Locate the cell with the specified text and output its [X, Y] center coordinate. 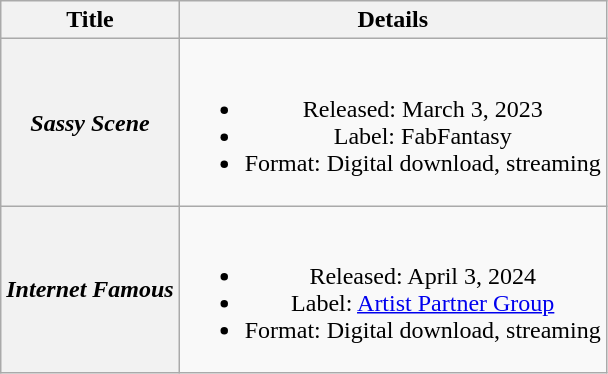
Details [392, 20]
Title [90, 20]
Released: March 3, 2023Label: FabFantasyFormat: Digital download, streaming [392, 122]
Released: April 3, 2024Label: Artist Partner GroupFormat: Digital download, streaming [392, 290]
Sassy Scene [90, 122]
Internet Famous [90, 290]
